Search for the cell housing the specified text and yield its [x, y] center coordinate. 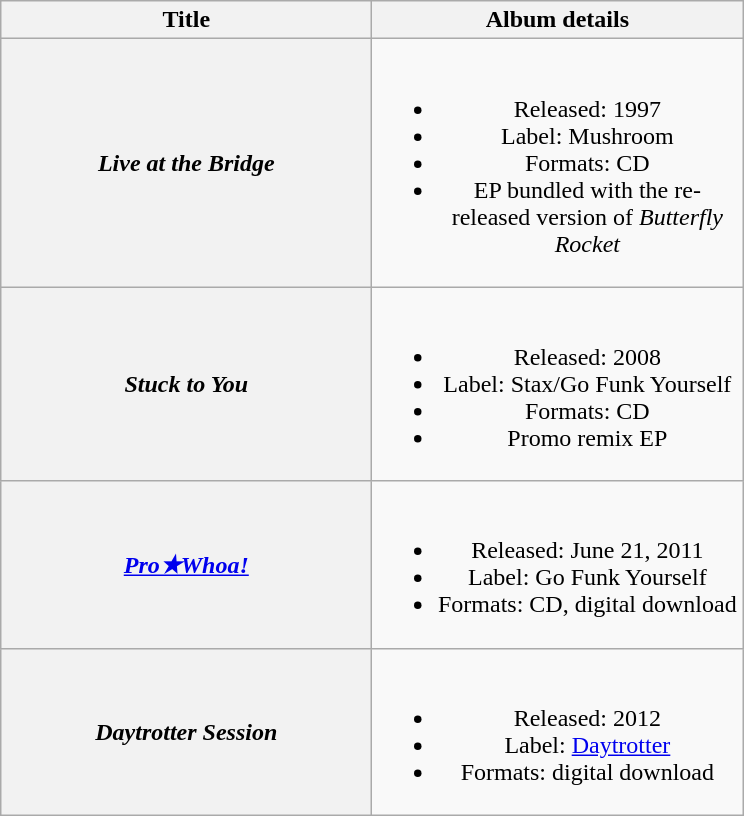
Pro★Whoa! [186, 564]
Live at the Bridge [186, 163]
Released: June 21, 2011Label: Go Funk YourselfFormats: CD, digital download [558, 564]
Released: 2012Label: DaytrotterFormats: digital download [558, 732]
Released: 1997Label: MushroomFormats: CDEP bundled with the re-released version of Butterfly Rocket [558, 163]
Title [186, 20]
Released: 2008Label: Stax/Go Funk YourselfFormats: CDPromo remix EP [558, 384]
Daytrotter Session [186, 732]
Album details [558, 20]
Stuck to You [186, 384]
